Return [x, y] of the center of cell containing provided text 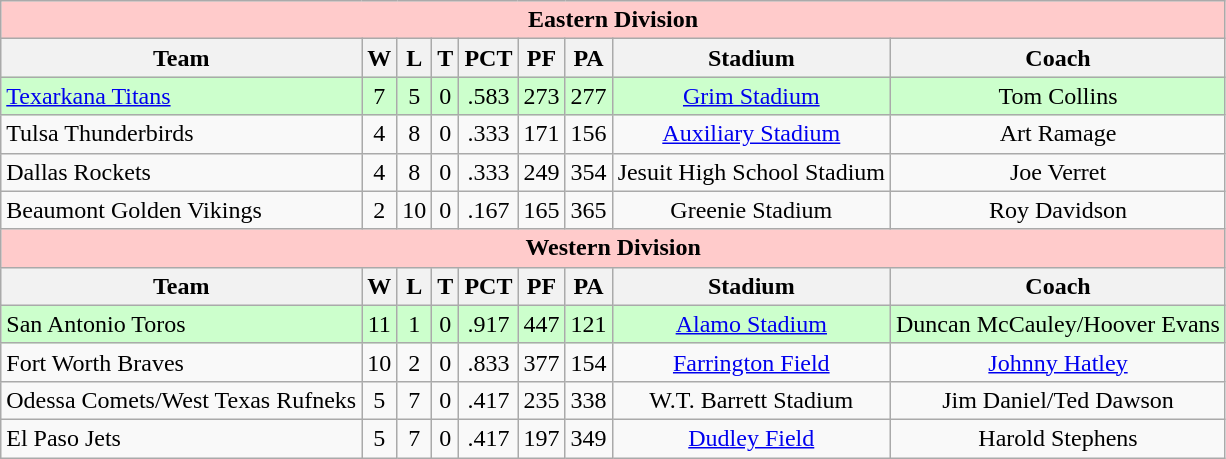
Tulsa Thunderbirds [182, 134]
171 [542, 134]
165 [542, 210]
Greenie Stadium [751, 210]
349 [588, 438]
Alamo Stadium [751, 324]
Harold Stephens [1058, 438]
447 [542, 324]
Tom Collins [1058, 96]
Texarkana Titans [182, 96]
11 [380, 324]
Joe Verret [1058, 172]
San Antonio Toros [182, 324]
365 [588, 210]
197 [542, 438]
.917 [488, 324]
Art Ramage [1058, 134]
.167 [488, 210]
Auxiliary Stadium [751, 134]
Western Division [614, 248]
Johnny Hatley [1058, 362]
Jim Daniel/Ted Dawson [1058, 400]
Grim Stadium [751, 96]
Eastern Division [614, 20]
Dallas Rockets [182, 172]
El Paso Jets [182, 438]
Fort Worth Braves [182, 362]
Odessa Comets/West Texas Rufneks [182, 400]
273 [542, 96]
338 [588, 400]
354 [588, 172]
W.T. Barrett Stadium [751, 400]
Beaumont Golden Vikings [182, 210]
Farrington Field [751, 362]
Duncan McCauley/Hoover Evans [1058, 324]
377 [542, 362]
.833 [488, 362]
Jesuit High School Stadium [751, 172]
154 [588, 362]
Roy Davidson [1058, 210]
156 [588, 134]
235 [542, 400]
249 [542, 172]
277 [588, 96]
1 [414, 324]
.583 [488, 96]
121 [588, 324]
Dudley Field [751, 438]
